Output the [X, Y] coordinate of the center of the cell containing the given text.  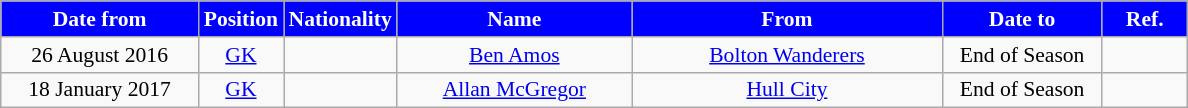
Date to [1022, 19]
Hull City [787, 90]
Allan McGregor [514, 90]
Name [514, 19]
Ben Amos [514, 55]
26 August 2016 [100, 55]
Bolton Wanderers [787, 55]
Ref. [1144, 19]
Position [240, 19]
Date from [100, 19]
18 January 2017 [100, 90]
Nationality [340, 19]
From [787, 19]
